Search for the cell housing the specified text and yield its (X, Y) center coordinate. 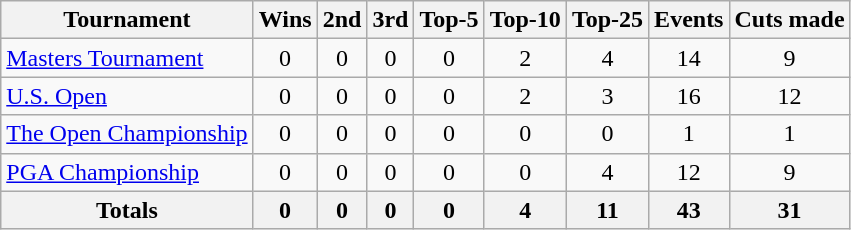
11 (607, 210)
2nd (342, 20)
Top-5 (449, 20)
14 (689, 58)
16 (689, 96)
Top-25 (607, 20)
The Open Championship (127, 134)
Tournament (127, 20)
3 (607, 96)
31 (790, 210)
3rd (390, 20)
Masters Tournament (127, 58)
Top-10 (525, 20)
Totals (127, 210)
Events (689, 20)
43 (689, 210)
U.S. Open (127, 96)
Cuts made (790, 20)
PGA Championship (127, 172)
Wins (285, 20)
